Provide the [x, y] coordinate of the cell's center where the given text is located.  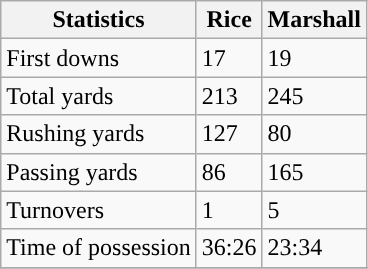
Marshall [314, 20]
86 [229, 172]
Statistics [99, 20]
5 [314, 210]
17 [229, 58]
213 [229, 96]
Passing yards [99, 172]
Time of possession [99, 248]
Total yards [99, 96]
165 [314, 172]
1 [229, 210]
80 [314, 134]
Rice [229, 20]
127 [229, 134]
245 [314, 96]
Rushing yards [99, 134]
First downs [99, 58]
23:34 [314, 248]
36:26 [229, 248]
Turnovers [99, 210]
19 [314, 58]
